Return the [x, y] coordinate for the center point of the cell that contains the specified text.  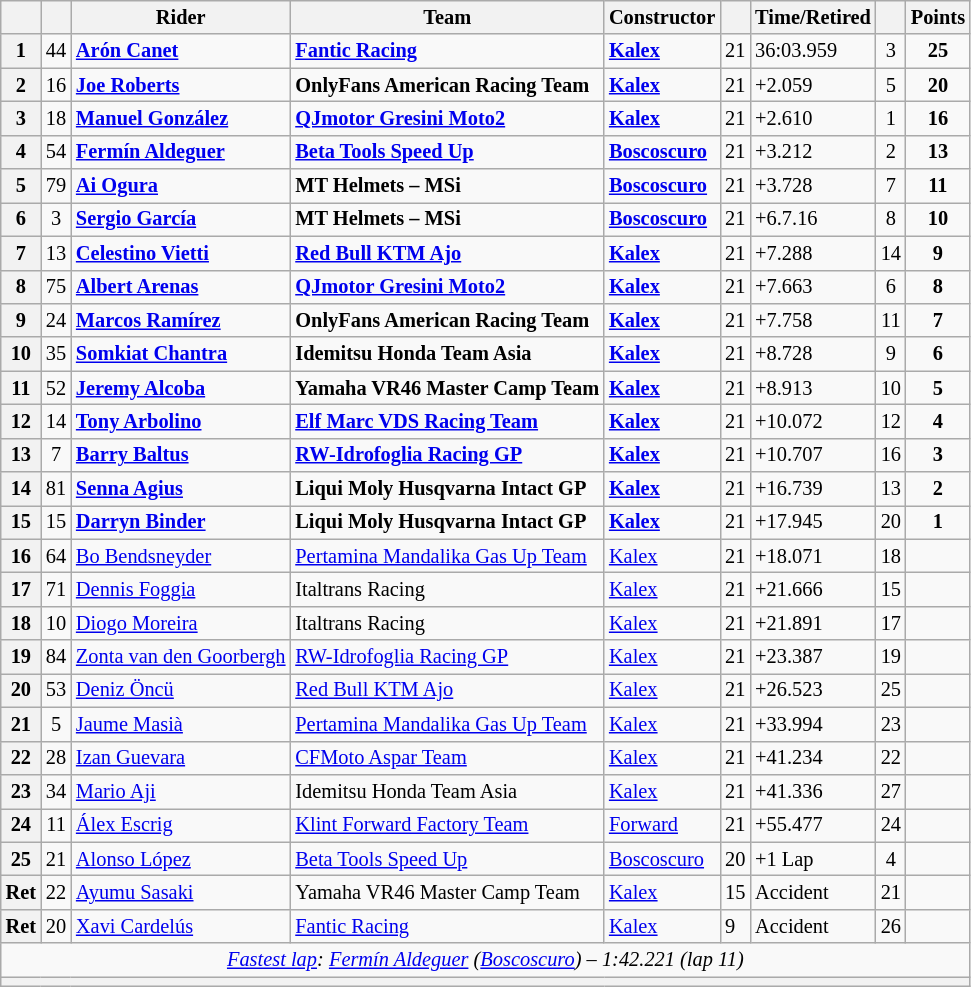
Bo Bendsneyder [180, 556]
Klint Forward Factory Team [447, 825]
34 [56, 791]
+10.707 [813, 455]
26 [891, 926]
Ai Ogura [180, 186]
Diogo Moreira [180, 623]
Jaume Masià [180, 724]
Somkiat Chantra [180, 354]
+21.891 [813, 623]
Rider [180, 17]
CFMoto Aspar Team [447, 758]
Darryn Binder [180, 522]
Albert Arenas [180, 287]
Izan Guevara [180, 758]
+33.994 [813, 724]
+7.758 [813, 320]
Marcos Ramírez [180, 320]
Elf Marc VDS Racing Team [447, 421]
27 [891, 791]
Jeremy Alcoba [180, 388]
+7.663 [813, 287]
Xavi Cardelús [180, 926]
Deniz Öncü [180, 690]
+8.913 [813, 388]
+7.288 [813, 253]
Fastest lap: Fermín Aldeguer (Boscoscuro) – 1:42.221 (lap 11) [486, 960]
+2.610 [813, 118]
+8.728 [813, 354]
Alonso López [180, 859]
Ayumu Sasaki [180, 892]
64 [56, 556]
+18.071 [813, 556]
+55.477 [813, 825]
+6.7.16 [813, 219]
+16.739 [813, 489]
79 [56, 186]
+3.728 [813, 186]
44 [56, 51]
54 [56, 152]
Barry Baltus [180, 455]
Forward [662, 825]
+41.336 [813, 791]
+10.072 [813, 421]
+21.666 [813, 589]
35 [56, 354]
Mario Aji [180, 791]
+17.945 [813, 522]
+1 Lap [813, 859]
Points [938, 17]
Dennis Foggia [180, 589]
Joe Roberts [180, 85]
Álex Escrig [180, 825]
+23.387 [813, 657]
52 [56, 388]
+26.523 [813, 690]
Fermín Aldeguer [180, 152]
71 [56, 589]
Sergio García [180, 219]
Zonta van den Goorbergh [180, 657]
Time/Retired [813, 17]
Team [447, 17]
84 [56, 657]
75 [56, 287]
Manuel González [180, 118]
Celestino Vietti [180, 253]
81 [56, 489]
+2.059 [813, 85]
Tony Arbolino [180, 421]
Constructor [662, 17]
+3.212 [813, 152]
36:03.959 [813, 51]
28 [56, 758]
Senna Agius [180, 489]
Arón Canet [180, 51]
+41.234 [813, 758]
53 [56, 690]
